Detect which cell encompasses the target text, then output its [X, Y] center coordinate. 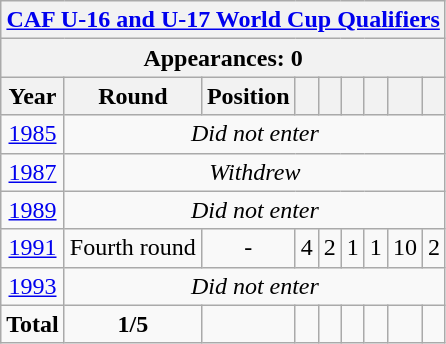
CAF U-16 and U-17 World Cup Qualifiers [224, 20]
Withdrew [254, 172]
Position [248, 96]
- [248, 248]
1989 [33, 210]
Year [33, 96]
Round [132, 96]
1/5 [132, 324]
1987 [33, 172]
1993 [33, 286]
1991 [33, 248]
Appearances: 0 [224, 58]
1985 [33, 134]
Fourth round [132, 248]
4 [306, 248]
Total [33, 324]
10 [404, 248]
